Pinpoint the cell where the given text exists, returning its [X, Y] midpoint coordinate. 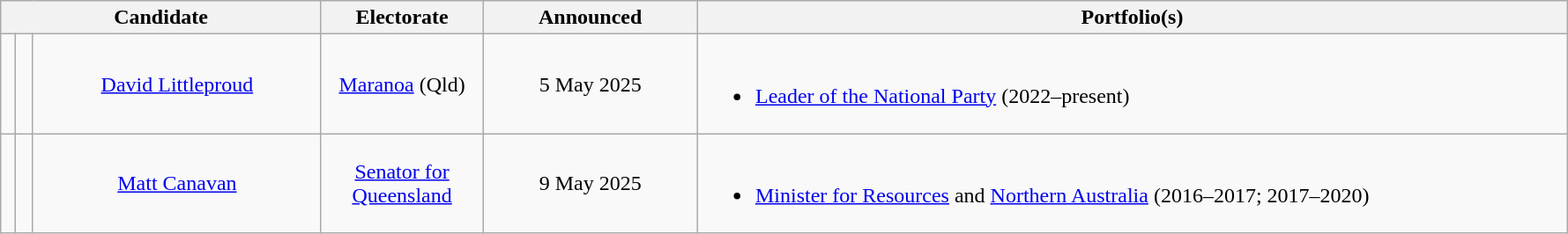
9 May 2025 [591, 183]
Electorate [402, 18]
5 May 2025 [591, 84]
Leader of the National Party (2022–present) [1132, 84]
Maranoa (Qld) [402, 84]
Senator for Queensland [402, 183]
Portfolio(s) [1132, 18]
Minister for Resources and Northern Australia (2016–2017; 2017–2020) [1132, 183]
David Littleproud [176, 84]
Matt Canavan [176, 183]
Candidate [161, 18]
Announced [591, 18]
